Output the (X, Y) coordinate of the center of the cell containing the given text.  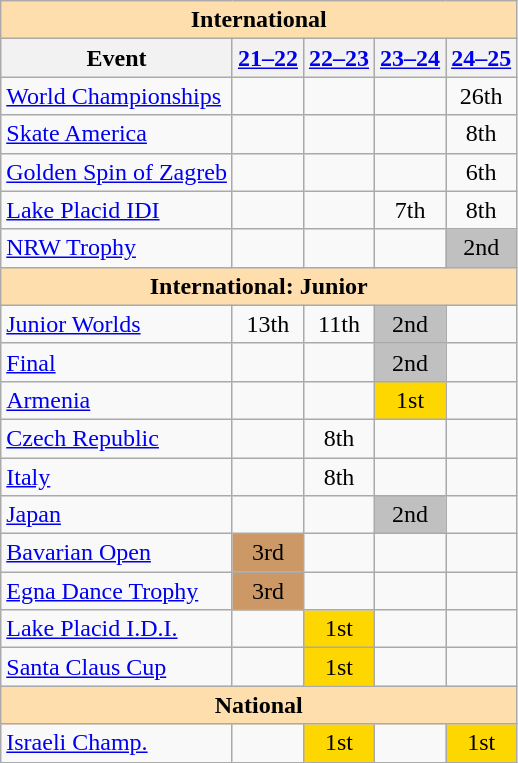
6th (482, 172)
Lake Placid IDI (117, 210)
Santa Claus Cup (117, 667)
World Championships (117, 96)
Golden Spin of Zagreb (117, 172)
11th (338, 324)
26th (482, 96)
22–23 (338, 58)
International (259, 20)
Armenia (117, 400)
NRW Trophy (117, 248)
7th (410, 210)
Israeli Champ. (117, 743)
Italy (117, 477)
Egna Dance Trophy (117, 591)
13th (268, 324)
21–22 (268, 58)
International: Junior (259, 286)
Final (117, 362)
Lake Placid I.D.I. (117, 629)
Japan (117, 515)
National (259, 705)
24–25 (482, 58)
23–24 (410, 58)
Skate America (117, 134)
Event (117, 58)
Bavarian Open (117, 553)
Czech Republic (117, 438)
Junior Worlds (117, 324)
